Determine the (X, Y) coordinate at the center of the cell enclosing the given text.  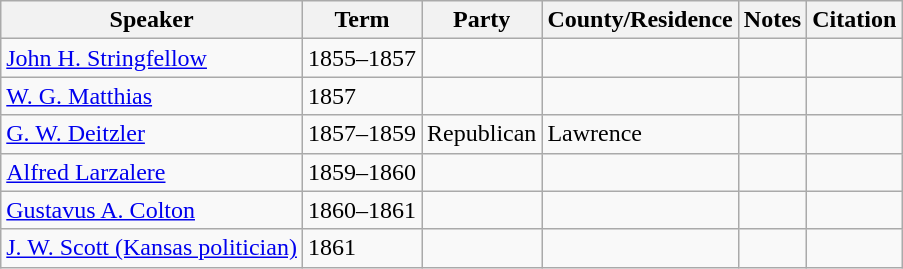
J. W. Scott (Kansas politician) (152, 248)
John H. Stringfellow (152, 58)
County/Residence (640, 20)
Republican (482, 134)
1859–1860 (362, 172)
G. W. Deitzler (152, 134)
1857 (362, 96)
1860–1861 (362, 210)
1861 (362, 248)
Lawrence (640, 134)
Term (362, 20)
Citation (854, 20)
Alfred Larzalere (152, 172)
Gustavus A. Colton (152, 210)
Notes (772, 20)
W. G. Matthias (152, 96)
Speaker (152, 20)
Party (482, 20)
1857–1859 (362, 134)
1855–1857 (362, 58)
